Determine the (x, y) coordinate at the center of the cell enclosing the given text.  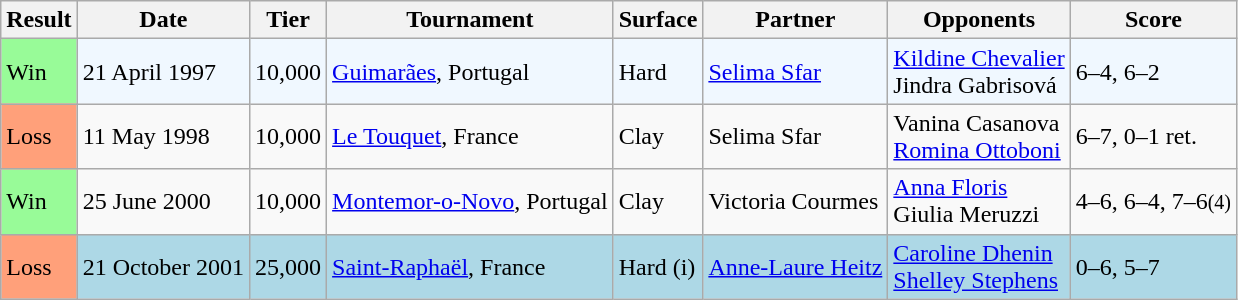
Opponents (979, 20)
Saint-Raphaël, France (470, 266)
Anna Floris Giulia Meruzzi (979, 202)
Guimarães, Portugal (470, 72)
25,000 (288, 266)
6–4, 6–2 (1153, 72)
4–6, 6–4, 7–6(4) (1153, 202)
Caroline Dhenin Shelley Stephens (979, 266)
Tournament (470, 20)
Montemor-o-Novo, Portugal (470, 202)
21 April 1997 (163, 72)
0–6, 5–7 (1153, 266)
11 May 1998 (163, 136)
Victoria Courmes (796, 202)
Hard (i) (658, 266)
21 October 2001 (163, 266)
Hard (658, 72)
Partner (796, 20)
Vanina Casanova Romina Ottoboni (979, 136)
Le Touquet, France (470, 136)
Result (39, 20)
25 June 2000 (163, 202)
Tier (288, 20)
Score (1153, 20)
Surface (658, 20)
Anne-Laure Heitz (796, 266)
6–7, 0–1 ret. (1153, 136)
Date (163, 20)
Kildine Chevalier Jindra Gabrisová (979, 72)
